Scan for the cell matching the given text and deliver its (X, Y) coordinate at center. 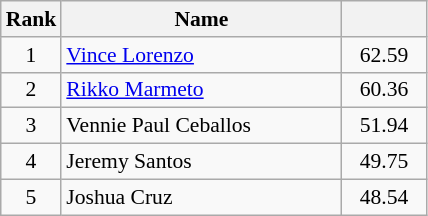
4 (32, 162)
1 (32, 55)
62.59 (384, 55)
Vince Lorenzo (201, 55)
60.36 (384, 90)
Jeremy Santos (201, 162)
Name (201, 19)
Joshua Cruz (201, 197)
3 (32, 126)
48.54 (384, 197)
Rikko Marmeto (201, 90)
Vennie Paul Ceballos (201, 126)
5 (32, 197)
51.94 (384, 126)
Rank (32, 19)
49.75 (384, 162)
2 (32, 90)
